Output the (x, y) coordinate of the center of the cell containing the given text.  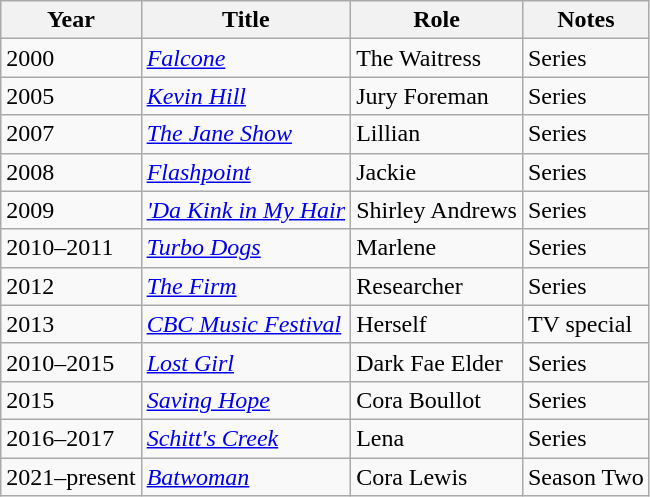
Saving Hope (246, 400)
TV special (586, 324)
Marlene (437, 248)
2016–2017 (71, 438)
2010–2015 (71, 362)
Schitt's Creek (246, 438)
Lena (437, 438)
2010–2011 (71, 248)
Herself (437, 324)
Season Two (586, 477)
2000 (71, 58)
Falcone (246, 58)
2007 (71, 134)
Dark Fae Elder (437, 362)
The Firm (246, 286)
2021–present (71, 477)
Lost Girl (246, 362)
The Waitress (437, 58)
Shirley Andrews (437, 210)
2008 (71, 172)
The Jane Show (246, 134)
CBC Music Festival (246, 324)
Role (437, 20)
Lillian (437, 134)
2012 (71, 286)
2009 (71, 210)
Jackie (437, 172)
2015 (71, 400)
Batwoman (246, 477)
Notes (586, 20)
2013 (71, 324)
Cora Lewis (437, 477)
Year (71, 20)
Kevin Hill (246, 96)
Researcher (437, 286)
2005 (71, 96)
'Da Kink in My Hair (246, 210)
Jury Foreman (437, 96)
Cora Boullot (437, 400)
Flashpoint (246, 172)
Title (246, 20)
Turbo Dogs (246, 248)
